Return the [x, y] coordinate for the center point of the cell that contains the specified text.  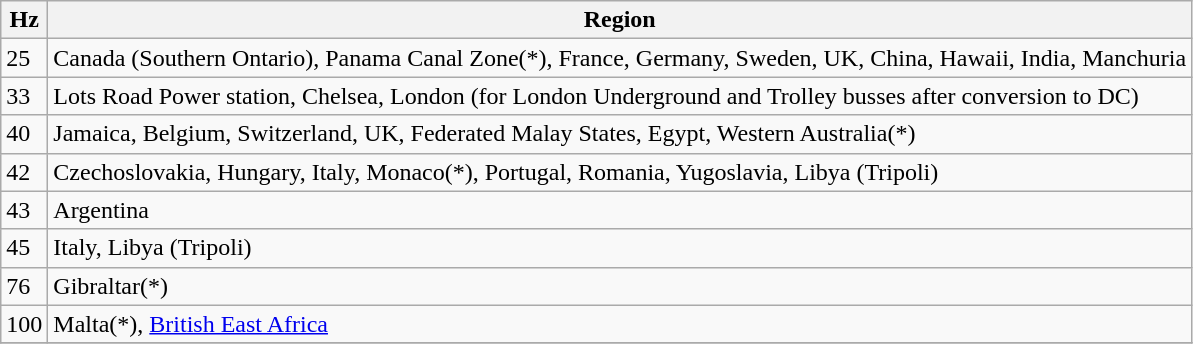
Gibraltar(*) [620, 286]
Lots Road Power station, Chelsea, London (for London Underground and Trolley busses after conversion to DC) [620, 96]
Italy, Libya (Tripoli) [620, 248]
Argentina [620, 210]
Jamaica, Belgium, Switzerland, UK, Federated Malay States, Egypt, Western Australia(*) [620, 134]
43 [24, 210]
76 [24, 286]
45 [24, 248]
Czechoslovakia, Hungary, Italy, Monaco(*), Portugal, Romania, Yugoslavia, Libya (Tripoli) [620, 172]
100 [24, 324]
25 [24, 58]
Malta(*), British East Africa [620, 324]
40 [24, 134]
42 [24, 172]
Hz [24, 20]
33 [24, 96]
Region [620, 20]
Canada (Southern Ontario), Panama Canal Zone(*), France, Germany, Sweden, UK, China, Hawaii, India, Manchuria [620, 58]
